Find where the given text appears and provide that cell's center as (X, Y) coordinate. 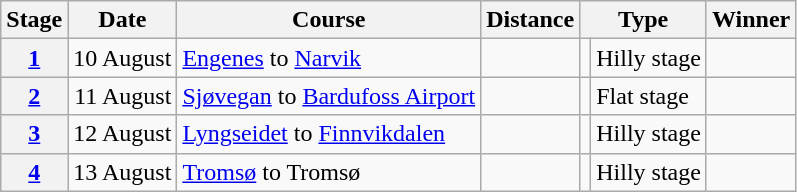
12 August (122, 134)
11 August (122, 96)
1 (34, 58)
10 August (122, 58)
Stage (34, 20)
Flat stage (649, 96)
Winner (750, 20)
Engenes to Narvik (329, 58)
Type (644, 20)
3 (34, 134)
2 (34, 96)
Sjøvegan to Bardufoss Airport (329, 96)
4 (34, 172)
13 August (122, 172)
Lyngseidet to Finnvikdalen (329, 134)
Distance (530, 20)
Course (329, 20)
Date (122, 20)
Tromsø to Tromsø (329, 172)
